Detect which cell encompasses the target text, then output its [X, Y] center coordinate. 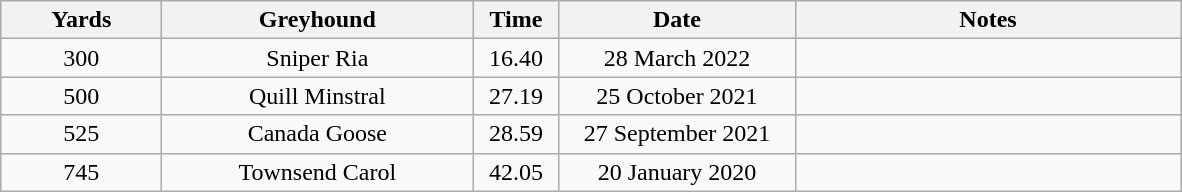
28.59 [516, 134]
25 October 2021 [677, 96]
500 [82, 96]
300 [82, 58]
525 [82, 134]
28 March 2022 [677, 58]
Date [677, 20]
27 September 2021 [677, 134]
Yards [82, 20]
20 January 2020 [677, 172]
Townsend Carol [318, 172]
42.05 [516, 172]
Sniper Ria [318, 58]
27.19 [516, 96]
Notes [988, 20]
745 [82, 172]
Canada Goose [318, 134]
Time [516, 20]
Greyhound [318, 20]
Quill Minstral [318, 96]
16.40 [516, 58]
